From the cell containing the given text, extract its center point as [x, y] coordinate. 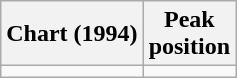
Peakposition [189, 34]
Chart (1994) [72, 34]
